Determine the (X, Y) coordinate at the center of the cell enclosing the given text.  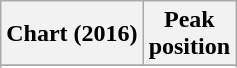
Chart (2016) (72, 34)
Peakposition (189, 34)
